Return the (x, y) coordinate for the center point of the cell that contains the specified text.  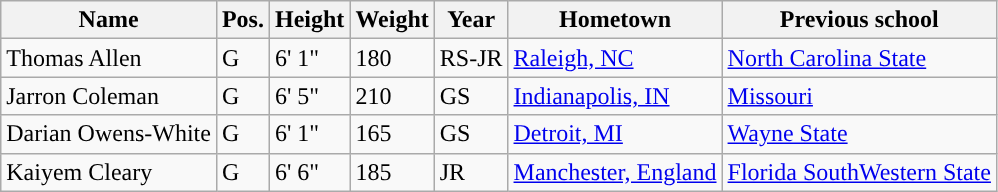
Hometown (615, 20)
6' 6" (309, 172)
165 (392, 134)
RS-JR (471, 58)
Detroit, MI (615, 134)
Year (471, 20)
Weight (392, 20)
Missouri (859, 96)
JR (471, 172)
North Carolina State (859, 58)
Jarron Coleman (109, 96)
Pos. (242, 20)
Thomas Allen (109, 58)
6' 5" (309, 96)
Indianapolis, IN (615, 96)
Wayne State (859, 134)
Height (309, 20)
210 (392, 96)
Raleigh, NC (615, 58)
Kaiyem Cleary (109, 172)
Previous school (859, 20)
Darian Owens-White (109, 134)
180 (392, 58)
Manchester, England (615, 172)
Name (109, 20)
185 (392, 172)
Florida SouthWestern State (859, 172)
